Output the [x, y] coordinate of the center of the cell containing the given text.  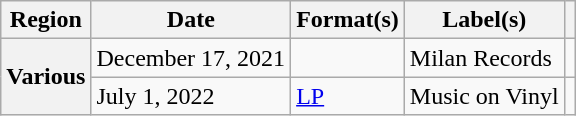
Music on Vinyl [484, 96]
Format(s) [348, 20]
Region [46, 20]
Milan Records [484, 58]
July 1, 2022 [191, 96]
LP [348, 96]
December 17, 2021 [191, 58]
Label(s) [484, 20]
Various [46, 77]
Date [191, 20]
